Return [x, y] of the center of cell containing provided text 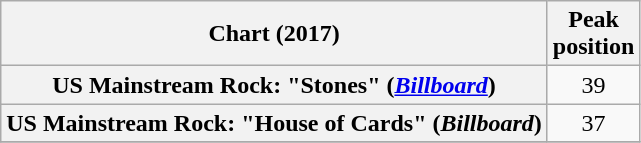
Peak position [593, 34]
US Mainstream Rock: "House of Cards" (Billboard) [274, 123]
39 [593, 85]
37 [593, 123]
Chart (2017) [274, 34]
US Mainstream Rock: "Stones" (Billboard) [274, 85]
